Scan for the cell matching the given text and deliver its [X, Y] coordinate at center. 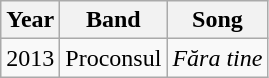
Year [30, 20]
Proconsul [114, 58]
Făra tine [218, 58]
2013 [30, 58]
Song [218, 20]
Band [114, 20]
